Determine the (x, y) coordinate at the center of the cell enclosing the given text.  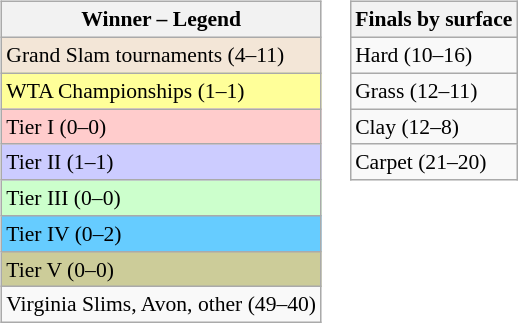
WTA Championships (1–1) (161, 91)
Carpet (21–20) (434, 162)
Tier III (0–0) (161, 198)
Grand Slam tournaments (4–11) (161, 55)
Tier I (0–0) (161, 127)
Winner – Legend (161, 20)
Tier V (0–0) (161, 269)
Finals by surface (434, 20)
Virginia Slims, Avon, other (49–40) (161, 305)
Tier IV (0–2) (161, 234)
Hard (10–16) (434, 55)
Tier II (1–1) (161, 162)
Grass (12–11) (434, 91)
Clay (12–8) (434, 127)
